Pinpoint the cell where the given text exists, returning its [x, y] midpoint coordinate. 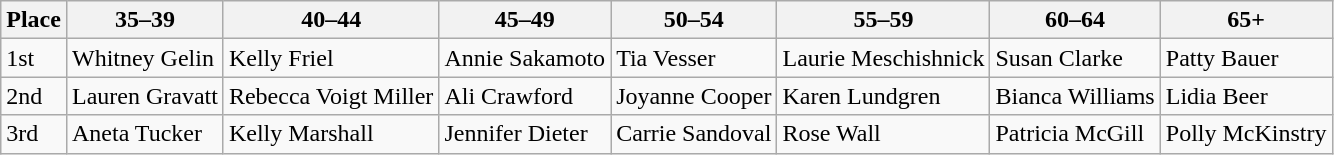
55–59 [884, 20]
Annie Sakamoto [525, 58]
Jennifer Dieter [525, 134]
Kelly Friel [330, 58]
3rd [34, 134]
Karen Lundgren [884, 96]
Carrie Sandoval [694, 134]
60–64 [1075, 20]
Lauren Gravatt [144, 96]
Rose Wall [884, 134]
Whitney Gelin [144, 58]
Patricia McGill [1075, 134]
35–39 [144, 20]
Patty Bauer [1246, 58]
Joyanne Cooper [694, 96]
Ali Crawford [525, 96]
Lidia Beer [1246, 96]
Kelly Marshall [330, 134]
Place [34, 20]
Rebecca Voigt Miller [330, 96]
50–54 [694, 20]
Polly McKinstry [1246, 134]
2nd [34, 96]
40–44 [330, 20]
Tia Vesser [694, 58]
Laurie Meschishnick [884, 58]
45–49 [525, 20]
Bianca Williams [1075, 96]
Aneta Tucker [144, 134]
Susan Clarke [1075, 58]
1st [34, 58]
65+ [1246, 20]
